Find where the given text appears and provide that cell's center as [x, y] coordinate. 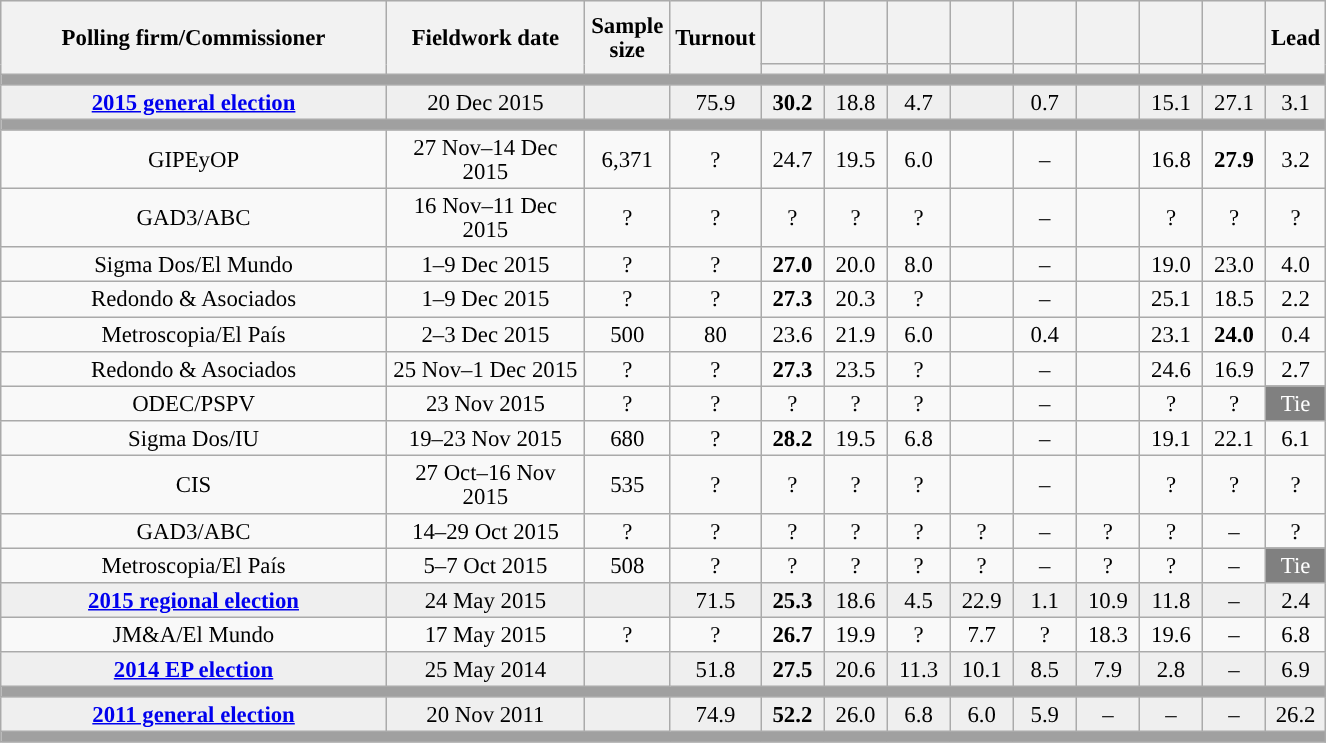
26.7 [792, 634]
20 Nov 2011 [485, 714]
2.4 [1296, 600]
6,371 [627, 160]
Lead [1296, 38]
23.1 [1170, 334]
21.9 [856, 334]
19.1 [1170, 438]
18.3 [1108, 634]
Polling firm/Commissioner [194, 38]
500 [627, 334]
26.0 [856, 714]
20 Dec 2015 [485, 102]
GIPEyOP [194, 160]
22.1 [1234, 438]
4.5 [918, 600]
74.9 [716, 714]
508 [627, 566]
23.6 [792, 334]
27 Oct–16 Nov 2015 [485, 484]
51.8 [716, 670]
4.0 [1296, 266]
25.1 [1170, 300]
18.6 [856, 600]
26.2 [1296, 714]
5.9 [1044, 714]
5–7 Oct 2015 [485, 566]
2011 general election [194, 714]
Sigma Dos/IU [194, 438]
2014 EP election [194, 670]
7.9 [1108, 670]
80 [716, 334]
52.2 [792, 714]
3.1 [1296, 102]
27.5 [792, 670]
535 [627, 484]
10.1 [982, 670]
2015 general election [194, 102]
19–23 Nov 2015 [485, 438]
11.3 [918, 670]
4.7 [918, 102]
23.0 [1234, 266]
25 May 2014 [485, 670]
24 May 2015 [485, 600]
Fieldwork date [485, 38]
0.7 [1044, 102]
2.8 [1170, 670]
2.7 [1296, 368]
20.0 [856, 266]
18.8 [856, 102]
23.5 [856, 368]
28.2 [792, 438]
16 Nov–11 Dec 2015 [485, 218]
25 Nov–1 Dec 2015 [485, 368]
1.1 [1044, 600]
23 Nov 2015 [485, 404]
19.9 [856, 634]
22.9 [982, 600]
JM&A/El Mundo [194, 634]
27.0 [792, 266]
30.2 [792, 102]
Turnout [716, 38]
8.5 [1044, 670]
Sigma Dos/El Mundo [194, 266]
6.9 [1296, 670]
27.1 [1234, 102]
24.6 [1170, 368]
20.3 [856, 300]
CIS [194, 484]
3.2 [1296, 160]
2.2 [1296, 300]
16.9 [1234, 368]
27 Nov–14 Dec 2015 [485, 160]
10.9 [1108, 600]
680 [627, 438]
19.6 [1170, 634]
16.8 [1170, 160]
20.6 [856, 670]
6.1 [1296, 438]
25.3 [792, 600]
15.1 [1170, 102]
71.5 [716, 600]
24.7 [792, 160]
27.9 [1234, 160]
8.0 [918, 266]
ODEC/PSPV [194, 404]
Sample size [627, 38]
75.9 [716, 102]
11.8 [1170, 600]
2–3 Dec 2015 [485, 334]
7.7 [982, 634]
24.0 [1234, 334]
19.0 [1170, 266]
18.5 [1234, 300]
14–29 Oct 2015 [485, 532]
2015 regional election [194, 600]
17 May 2015 [485, 634]
